Locate the cell with the specified text and output its [x, y] center coordinate. 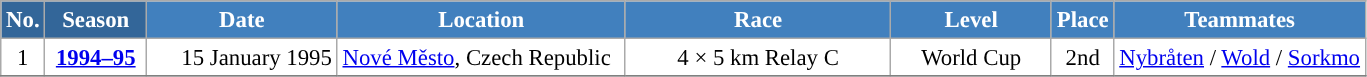
Race [758, 20]
Level [972, 20]
Nybråten / Wold / Sorkmo [1240, 58]
Season [96, 20]
No. [23, 20]
1994–95 [96, 58]
1 [23, 58]
Date [242, 20]
World Cup [972, 58]
Place [1082, 20]
Nové Město, Czech Republic [481, 58]
15 January 1995 [242, 58]
Location [481, 20]
2nd [1082, 58]
4 × 5 km Relay C [758, 58]
Teammates [1240, 20]
